Search for the cell housing the specified text and yield its (x, y) center coordinate. 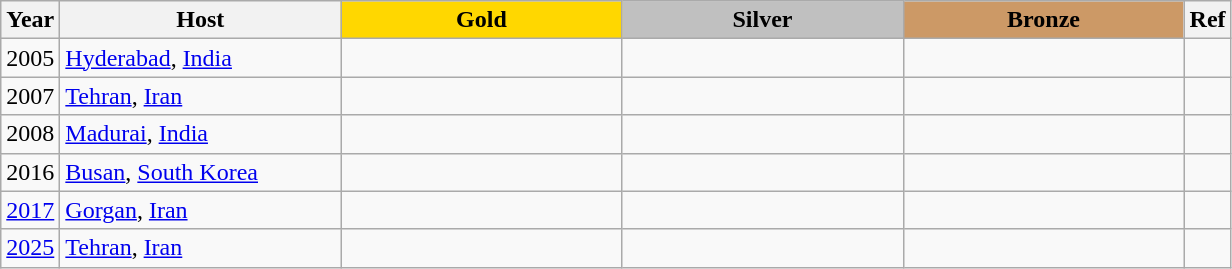
2016 (30, 172)
Bronze (1044, 20)
Gorgan, Iran (200, 210)
Gold (482, 20)
Ref (1208, 20)
2007 (30, 96)
Host (200, 20)
2008 (30, 134)
Year (30, 20)
2005 (30, 58)
2025 (30, 248)
2017 (30, 210)
Silver (762, 20)
Hyderabad, India (200, 58)
Busan, South Korea (200, 172)
Madurai, India (200, 134)
